Determine the (X, Y) coordinate at the center of the cell enclosing the given text.  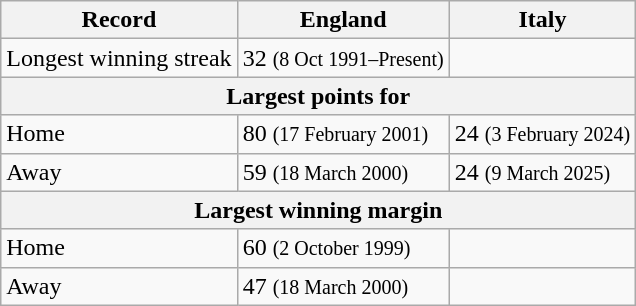
24 (3 February 2024) (542, 134)
Italy (542, 20)
24 (9 March 2025) (542, 172)
Largest points for (318, 96)
Longest winning streak (119, 58)
Largest winning margin (318, 210)
80 (17 February 2001) (343, 134)
47 (18 March 2000) (343, 286)
59 (18 March 2000) (343, 172)
Record (119, 20)
60 (2 October 1999) (343, 248)
England (343, 20)
32 (8 Oct 1991–Present) (343, 58)
